From the cell containing the given text, extract its center point as (x, y) coordinate. 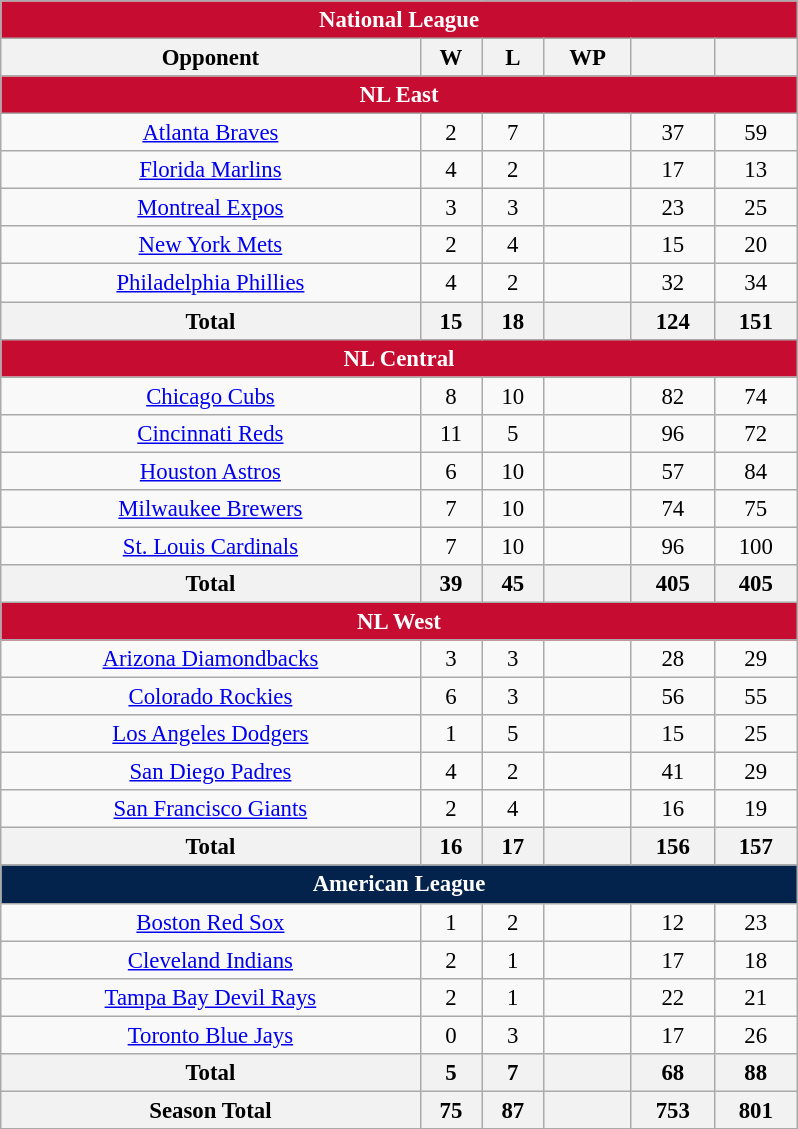
26 (756, 1035)
68 (672, 1072)
87 (513, 1110)
22 (672, 997)
8 (451, 396)
56 (672, 696)
Milwaukee Brewers (210, 508)
Cleveland Indians (210, 960)
156 (672, 847)
0 (451, 1035)
Philadelphia Phillies (210, 283)
Los Angeles Dodgers (210, 734)
WP (588, 57)
Atlanta Braves (210, 133)
Chicago Cubs (210, 396)
San Francisco Giants (210, 809)
21 (756, 997)
St. Louis Cardinals (210, 546)
157 (756, 847)
Arizona Diamondbacks (210, 659)
45 (513, 584)
Tampa Bay Devil Rays (210, 997)
Colorado Rockies (210, 696)
Houston Astros (210, 471)
American League (399, 884)
New York Mets (210, 245)
Toronto Blue Jays (210, 1035)
57 (672, 471)
84 (756, 471)
28 (672, 659)
National League (399, 20)
151 (756, 321)
Florida Marlins (210, 170)
32 (672, 283)
753 (672, 1110)
W (451, 57)
41 (672, 772)
NL East (399, 95)
100 (756, 546)
Cincinnati Reds (210, 433)
82 (672, 396)
Opponent (210, 57)
55 (756, 696)
L (513, 57)
37 (672, 133)
13 (756, 170)
Boston Red Sox (210, 922)
72 (756, 433)
88 (756, 1072)
59 (756, 133)
Season Total (210, 1110)
San Diego Padres (210, 772)
34 (756, 283)
20 (756, 245)
39 (451, 584)
19 (756, 809)
NL West (399, 621)
801 (756, 1110)
124 (672, 321)
Montreal Expos (210, 208)
12 (672, 922)
11 (451, 433)
NL Central (399, 358)
